Return [x, y] of the center of cell containing provided text 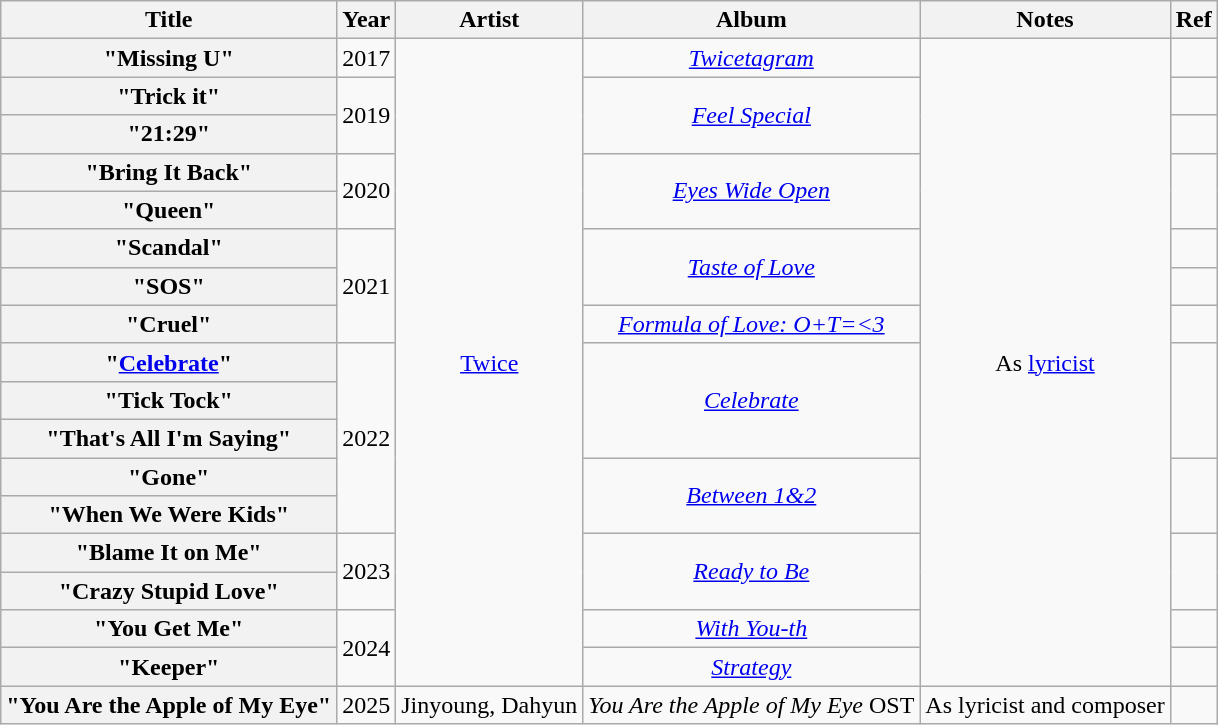
"Keeper" [169, 667]
Album [752, 20]
"Trick it" [169, 96]
"Celebrate" [169, 362]
Feel Special [752, 115]
Title [169, 20]
Eyes Wide Open [752, 191]
"Blame It on Me" [169, 553]
Twice [490, 362]
2023 [366, 572]
"You Get Me" [169, 629]
Ready to Be [752, 572]
Strategy [752, 667]
Notes [1045, 20]
2025 [366, 705]
Artist [490, 20]
"That's All I'm Saying" [169, 438]
2017 [366, 58]
2024 [366, 648]
As lyricist [1045, 362]
Formula of Love: O+T=<3 [752, 324]
2022 [366, 438]
Jinyoung, Dahyun [490, 705]
2021 [366, 286]
2019 [366, 115]
Twicetagram [752, 58]
"Bring It Back" [169, 172]
"21:29" [169, 134]
"Tick Tock" [169, 400]
As lyricist and composer [1045, 705]
"You Are the Apple of My Eye" [169, 705]
"Crazy Stupid Love" [169, 591]
Celebrate [752, 400]
"Missing U" [169, 58]
Between 1&2 [752, 496]
"Cruel" [169, 324]
"When We Were Kids" [169, 515]
"SOS" [169, 286]
With You-th [752, 629]
"Queen" [169, 210]
"Gone" [169, 477]
Ref [1194, 20]
2020 [366, 191]
Year [366, 20]
"Scandal" [169, 248]
Taste of Love [752, 267]
You Are the Apple of My Eye OST [752, 705]
